Detect which cell encompasses the target text, then output its (X, Y) center coordinate. 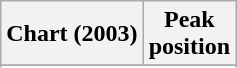
Peakposition (189, 34)
Chart (2003) (72, 34)
